From the cell containing the given text, extract its center point as [X, Y] coordinate. 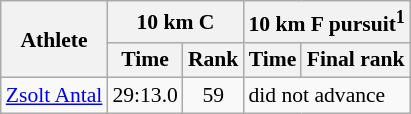
29:13.0 [144, 96]
10 km F pursuit1 [326, 22]
10 km C [175, 22]
Zsolt Antal [54, 96]
Athlete [54, 40]
Final rank [355, 60]
Rank [214, 60]
59 [214, 96]
did not advance [326, 96]
